Find where the given text appears and provide that cell's center as (x, y) coordinate. 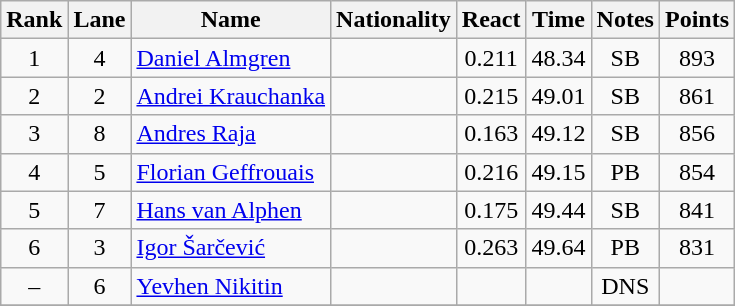
DNS (625, 286)
Daniel Almgren (231, 58)
49.15 (558, 172)
0.175 (491, 210)
893 (696, 58)
Points (696, 20)
48.34 (558, 58)
8 (100, 134)
7 (100, 210)
0.216 (491, 172)
– (34, 286)
Andrei Krauchanka (231, 96)
49.01 (558, 96)
Rank (34, 20)
0.263 (491, 248)
49.64 (558, 248)
841 (696, 210)
0.211 (491, 58)
Florian Geffrouais (231, 172)
1 (34, 58)
854 (696, 172)
Time (558, 20)
Igor Šarčević (231, 248)
Notes (625, 20)
Nationality (394, 20)
Yevhen Nikitin (231, 286)
Lane (100, 20)
49.12 (558, 134)
831 (696, 248)
Hans van Alphen (231, 210)
React (491, 20)
0.215 (491, 96)
Name (231, 20)
49.44 (558, 210)
856 (696, 134)
861 (696, 96)
0.163 (491, 134)
Andres Raja (231, 134)
